Capture the cell that displays the provided text and extract its [x, y] central coordinate. 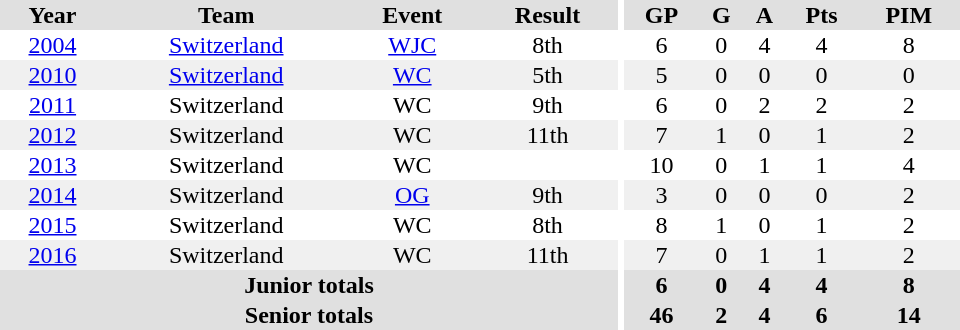
Team [226, 15]
Pts [821, 15]
2013 [52, 165]
5th [548, 75]
2014 [52, 195]
14 [909, 315]
G [722, 15]
2015 [52, 225]
WJC [412, 45]
Senior totals [309, 315]
Junior totals [309, 285]
2016 [52, 255]
PIM [909, 15]
Year [52, 15]
2004 [52, 45]
GP [662, 15]
3 [662, 195]
2012 [52, 135]
OG [412, 195]
Event [412, 15]
10 [662, 165]
5 [662, 75]
46 [662, 315]
A [765, 15]
2011 [52, 105]
2010 [52, 75]
Result [548, 15]
